Identify which cell holds the provided text, then report its [X, Y] central coordinate. 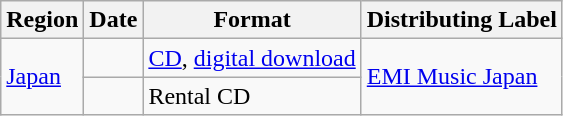
Japan [42, 77]
EMI Music Japan [462, 77]
Date [114, 20]
Region [42, 20]
CD, digital download [252, 58]
Rental CD [252, 96]
Distributing Label [462, 20]
Format [252, 20]
